Pinpoint the cell where the given text exists, returning its [X, Y] midpoint coordinate. 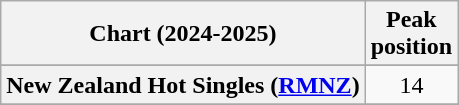
New Zealand Hot Singles (RMNZ) [183, 85]
14 [411, 85]
Chart (2024-2025) [183, 34]
Peakposition [411, 34]
